For the text-containing cell, return its midpoint in [X, Y] coordinate format. 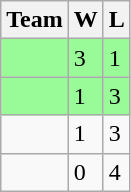
4 [116, 172]
W [86, 20]
L [116, 20]
0 [86, 172]
Team [35, 20]
